Return [X, Y] of the center of cell containing provided text 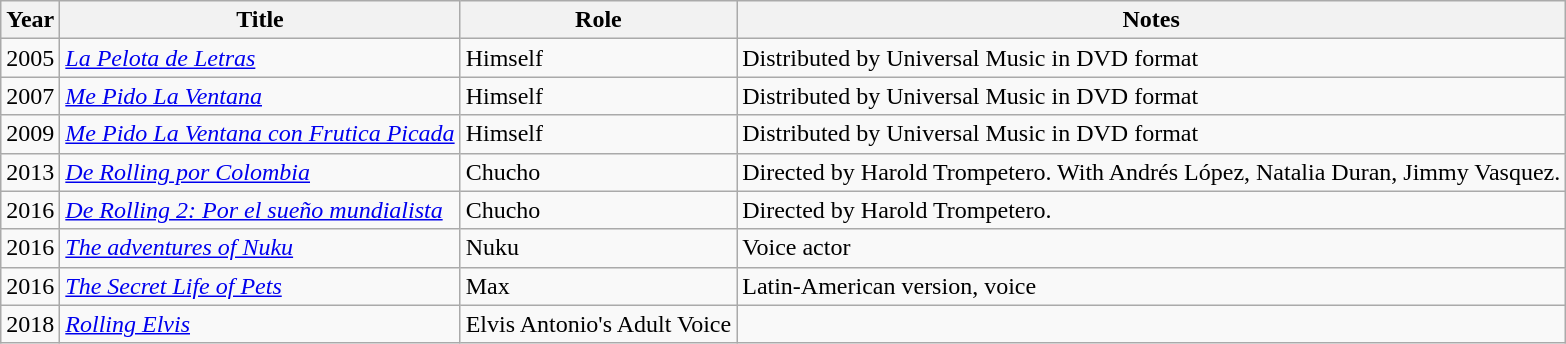
2007 [30, 96]
2018 [30, 324]
2009 [30, 134]
Directed by Harold Trompetero. With Andrés López, Natalia Duran, Jimmy Vasquez. [1152, 172]
Nuku [598, 248]
Title [260, 20]
Directed by Harold Trompetero. [1152, 210]
Year [30, 20]
Rolling Elvis [260, 324]
2013 [30, 172]
Voice actor [1152, 248]
De Rolling 2: Por el sueño mundialista [260, 210]
Notes [1152, 20]
De Rolling por Colombia [260, 172]
Role [598, 20]
Me Pido La Ventana [260, 96]
La Pelota de Letras [260, 58]
2005 [30, 58]
The adventures of Nuku [260, 248]
Elvis Antonio's Adult Voice [598, 324]
Me Pido La Ventana con Frutica Picada [260, 134]
Max [598, 286]
The Secret Life of Pets [260, 286]
Latin-American version, voice [1152, 286]
